Output the [X, Y] coordinate of the center of the cell containing the given text.  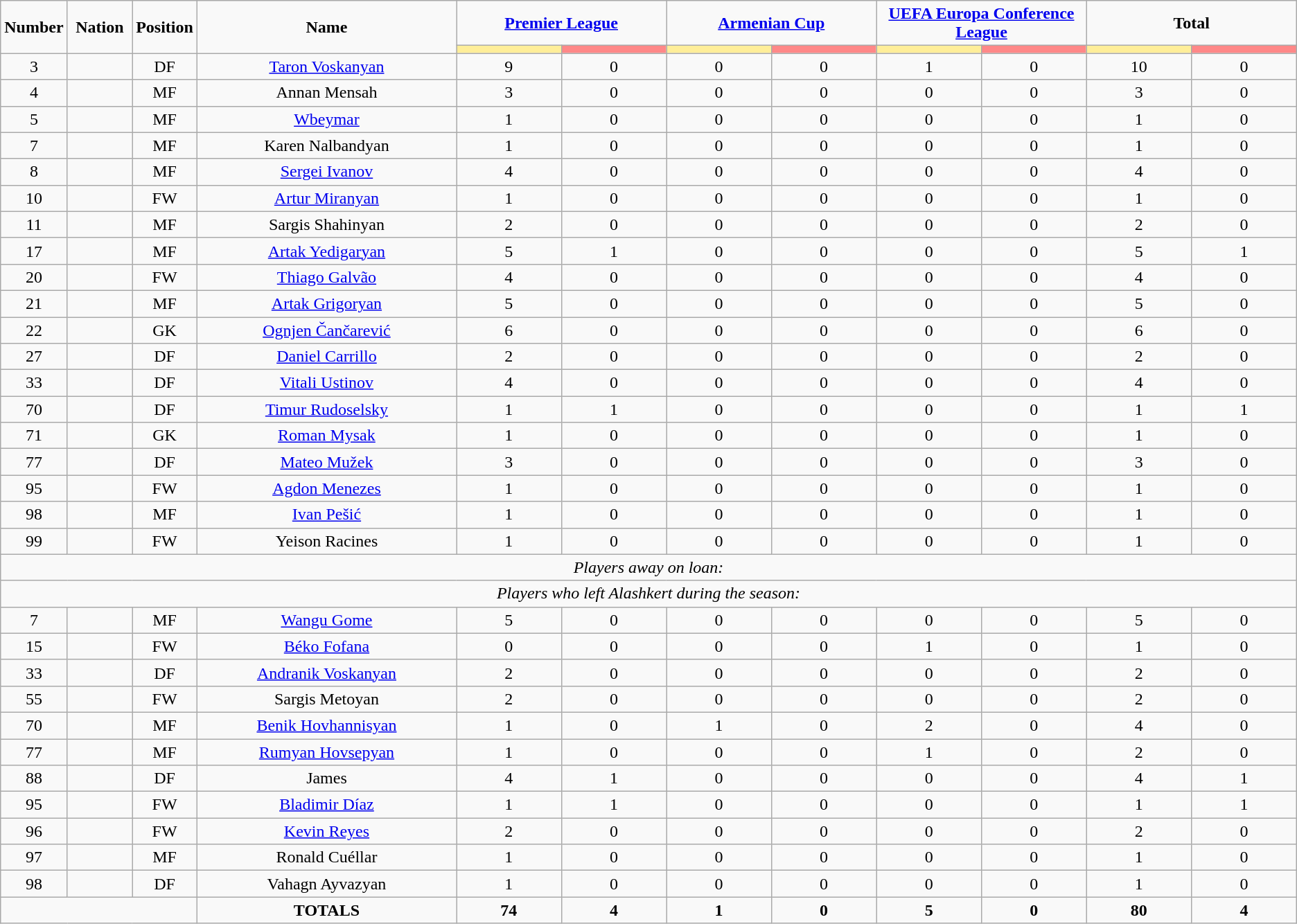
96 [34, 831]
20 [34, 277]
Karen Nalbandyan [326, 145]
Armenian Cup [772, 24]
88 [34, 779]
27 [34, 357]
22 [34, 330]
Sargis Metoyan [326, 699]
Players who left Alashkert during the season: [648, 594]
Kevin Reyes [326, 831]
Benik Hovhannisyan [326, 725]
Nation [100, 27]
Artak Yedigaryan [326, 251]
74 [509, 910]
Ognjen Čančarević [326, 330]
TOTALS [326, 910]
Bladimir Díaz [326, 805]
Sergei Ivanov [326, 172]
Thiago Galvão [326, 277]
97 [34, 858]
80 [1139, 910]
Taron Voskanyan [326, 66]
Daniel Carrillo [326, 357]
Rumyan Hovsepyan [326, 752]
21 [34, 303]
Roman Mysak [326, 436]
99 [34, 541]
8 [34, 172]
Agdon Menezes [326, 488]
15 [34, 646]
Players away on loan: [648, 567]
Premier League [561, 24]
Vitali Ustinov [326, 383]
Sargis Shahinyan [326, 224]
17 [34, 251]
James [326, 779]
Mateo Mužek [326, 462]
11 [34, 224]
Timur Rudoselsky [326, 409]
9 [509, 66]
Ivan Pešić [326, 515]
Position [165, 27]
Andranik Voskanyan [326, 673]
Name [326, 27]
Number [34, 27]
UEFA Europa Conference League [981, 24]
Vahagn Ayvazyan [326, 884]
Wbeymar [326, 119]
71 [34, 436]
Yeison Racines [326, 541]
Total [1192, 24]
Annan Mensah [326, 93]
Artur Miranyan [326, 198]
Artak Grigoryan [326, 303]
Béko Fofana [326, 646]
55 [34, 699]
Ronald Cuéllar [326, 858]
Wangu Gome [326, 620]
